Output the (X, Y) coordinate of the center of the cell containing the given text.  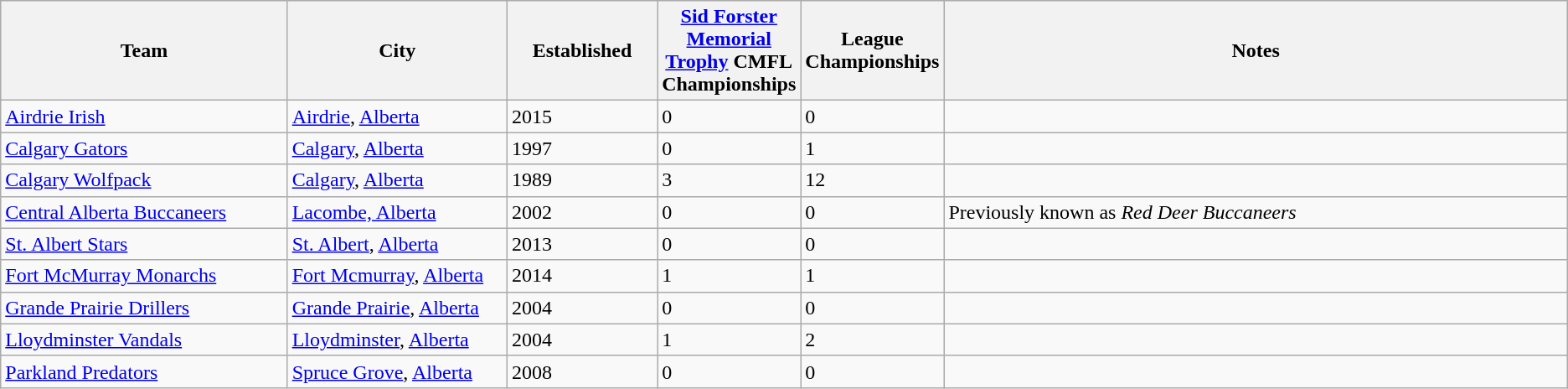
Fort McMurray Monarchs (144, 276)
Grande Prairie, Alberta (397, 308)
1997 (581, 148)
League Championships (873, 50)
Grande Prairie Drillers (144, 308)
Established (581, 50)
12 (873, 180)
2014 (581, 276)
Lacombe, Alberta (397, 212)
Sid Forster Memorial Trophy CMFL Championships (729, 50)
Fort Mcmurray, Alberta (397, 276)
City (397, 50)
Notes (1256, 50)
2013 (581, 244)
St. Albert, Alberta (397, 244)
Parkland Predators (144, 371)
Previously known as Red Deer Buccaneers (1256, 212)
Lloydminster, Alberta (397, 340)
2008 (581, 371)
Lloydminster Vandals (144, 340)
Spruce Grove, Alberta (397, 371)
3 (729, 180)
Calgary Wolfpack (144, 180)
2 (873, 340)
1989 (581, 180)
Central Alberta Buccaneers (144, 212)
2015 (581, 117)
2002 (581, 212)
Team (144, 50)
Airdrie, Alberta (397, 117)
Airdrie Irish (144, 117)
St. Albert Stars (144, 244)
Calgary Gators (144, 148)
